Scan for the cell matching the given text and deliver its [x, y] coordinate at center. 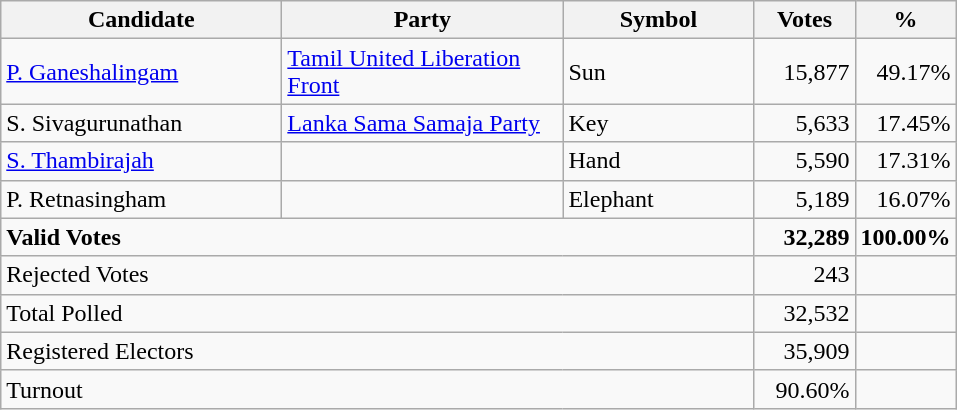
Candidate [142, 20]
Rejected Votes [378, 275]
Registered Electors [378, 351]
Lanka Sama Samaja Party [422, 123]
32,532 [804, 313]
32,289 [804, 237]
100.00% [906, 237]
17.31% [906, 161]
5,633 [804, 123]
Party [422, 20]
% [906, 20]
35,909 [804, 351]
16.07% [906, 199]
S. Sivagurunathan [142, 123]
5,590 [804, 161]
Key [658, 123]
Symbol [658, 20]
P. Ganeshalingam [142, 72]
17.45% [906, 123]
Elephant [658, 199]
Turnout [378, 389]
15,877 [804, 72]
Total Polled [378, 313]
S. Thambirajah [142, 161]
90.60% [804, 389]
49.17% [906, 72]
Sun [658, 72]
P. Retnasingham [142, 199]
243 [804, 275]
Hand [658, 161]
5,189 [804, 199]
Valid Votes [378, 237]
Tamil United Liberation Front [422, 72]
Votes [804, 20]
